Provide the (x, y) coordinate of the cell's center where the given text is located.  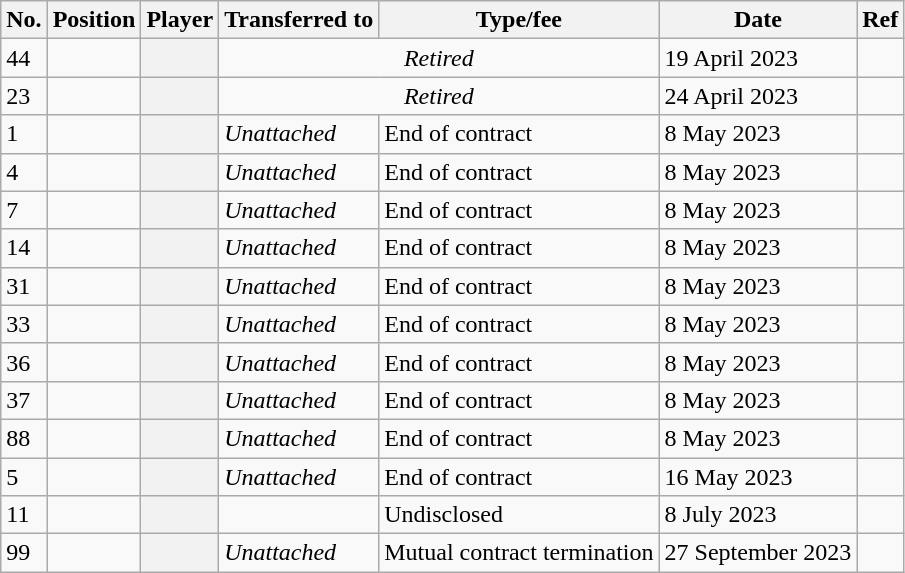
8 July 2023 (758, 515)
24 April 2023 (758, 96)
44 (24, 58)
1 (24, 134)
36 (24, 362)
Ref (880, 20)
99 (24, 553)
11 (24, 515)
27 September 2023 (758, 553)
Type/fee (519, 20)
19 April 2023 (758, 58)
4 (24, 172)
14 (24, 248)
Position (94, 20)
31 (24, 286)
Date (758, 20)
16 May 2023 (758, 477)
33 (24, 324)
5 (24, 477)
37 (24, 400)
88 (24, 438)
Undisclosed (519, 515)
7 (24, 210)
No. (24, 20)
23 (24, 96)
Mutual contract termination (519, 553)
Player (180, 20)
Transferred to (299, 20)
